Determine the (x, y) coordinate at the center of the cell enclosing the given text.  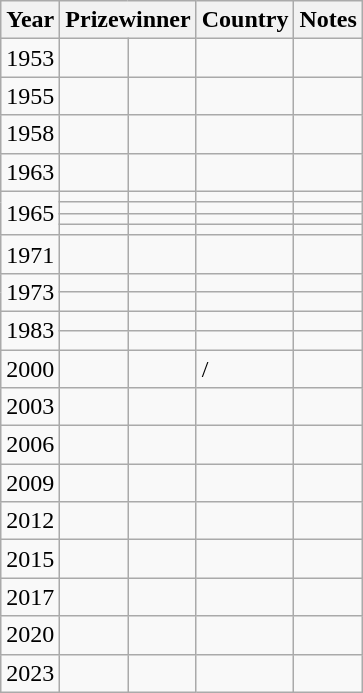
Year (30, 20)
Prizewinner (128, 20)
1963 (30, 172)
1958 (30, 134)
2015 (30, 559)
2012 (30, 521)
1971 (30, 254)
2023 (30, 673)
2006 (30, 445)
2017 (30, 597)
Notes (328, 20)
2003 (30, 407)
Country (245, 20)
1965 (30, 213)
2009 (30, 483)
1955 (30, 96)
/ (245, 369)
2000 (30, 369)
1953 (30, 58)
1983 (30, 330)
2020 (30, 635)
1973 (30, 292)
